Find where the given text appears and provide that cell's center as (x, y) coordinate. 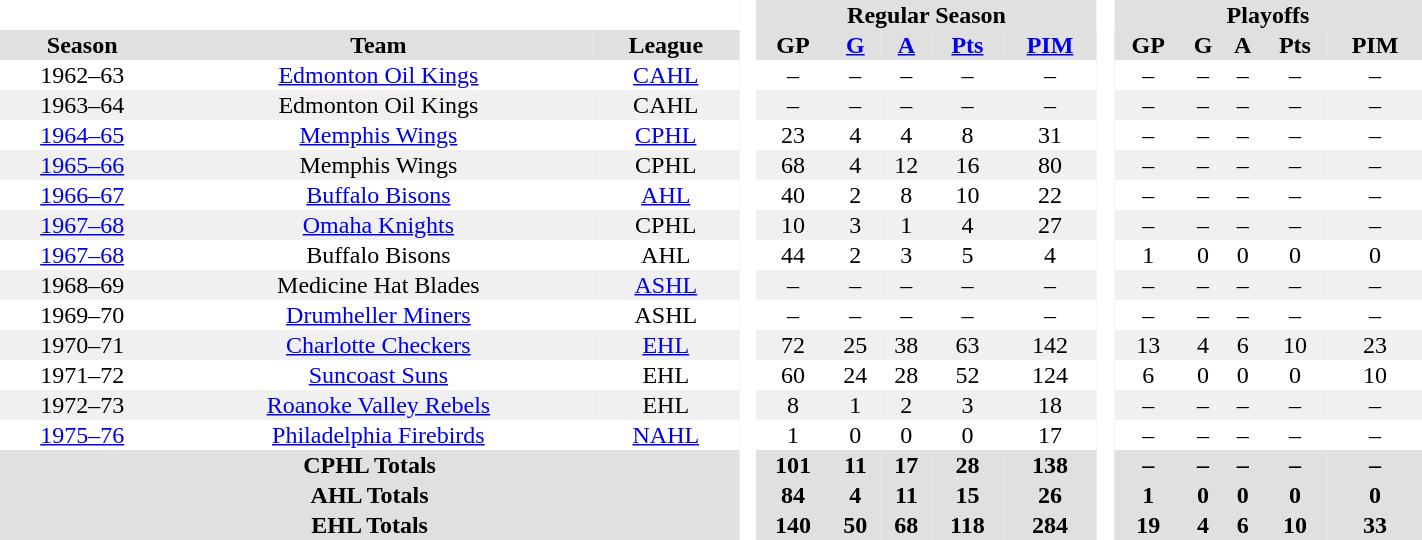
52 (968, 375)
1963–64 (82, 105)
25 (856, 345)
72 (793, 345)
101 (793, 465)
1969–70 (82, 315)
22 (1050, 195)
124 (1050, 375)
1962–63 (82, 75)
44 (793, 255)
Omaha Knights (378, 225)
1966–67 (82, 195)
12 (906, 165)
Medicine Hat Blades (378, 285)
142 (1050, 345)
16 (968, 165)
80 (1050, 165)
Roanoke Valley Rebels (378, 405)
18 (1050, 405)
NAHL (666, 435)
CPHL Totals (370, 465)
15 (968, 495)
26 (1050, 495)
50 (856, 525)
31 (1050, 135)
Charlotte Checkers (378, 345)
Team (378, 45)
1964–65 (82, 135)
284 (1050, 525)
1975–76 (82, 435)
League (666, 45)
Regular Season (926, 15)
118 (968, 525)
138 (1050, 465)
33 (1375, 525)
140 (793, 525)
Season (82, 45)
1971–72 (82, 375)
EHL Totals (370, 525)
1970–71 (82, 345)
Suncoast Suns (378, 375)
38 (906, 345)
Playoffs (1268, 15)
5 (968, 255)
24 (856, 375)
Drumheller Miners (378, 315)
40 (793, 195)
84 (793, 495)
1968–69 (82, 285)
63 (968, 345)
1965–66 (82, 165)
AHL Totals (370, 495)
Philadelphia Firebirds (378, 435)
1972–73 (82, 405)
19 (1148, 525)
60 (793, 375)
13 (1148, 345)
27 (1050, 225)
